Return the [x, y] coordinate for the center point of the cell that contains the specified text.  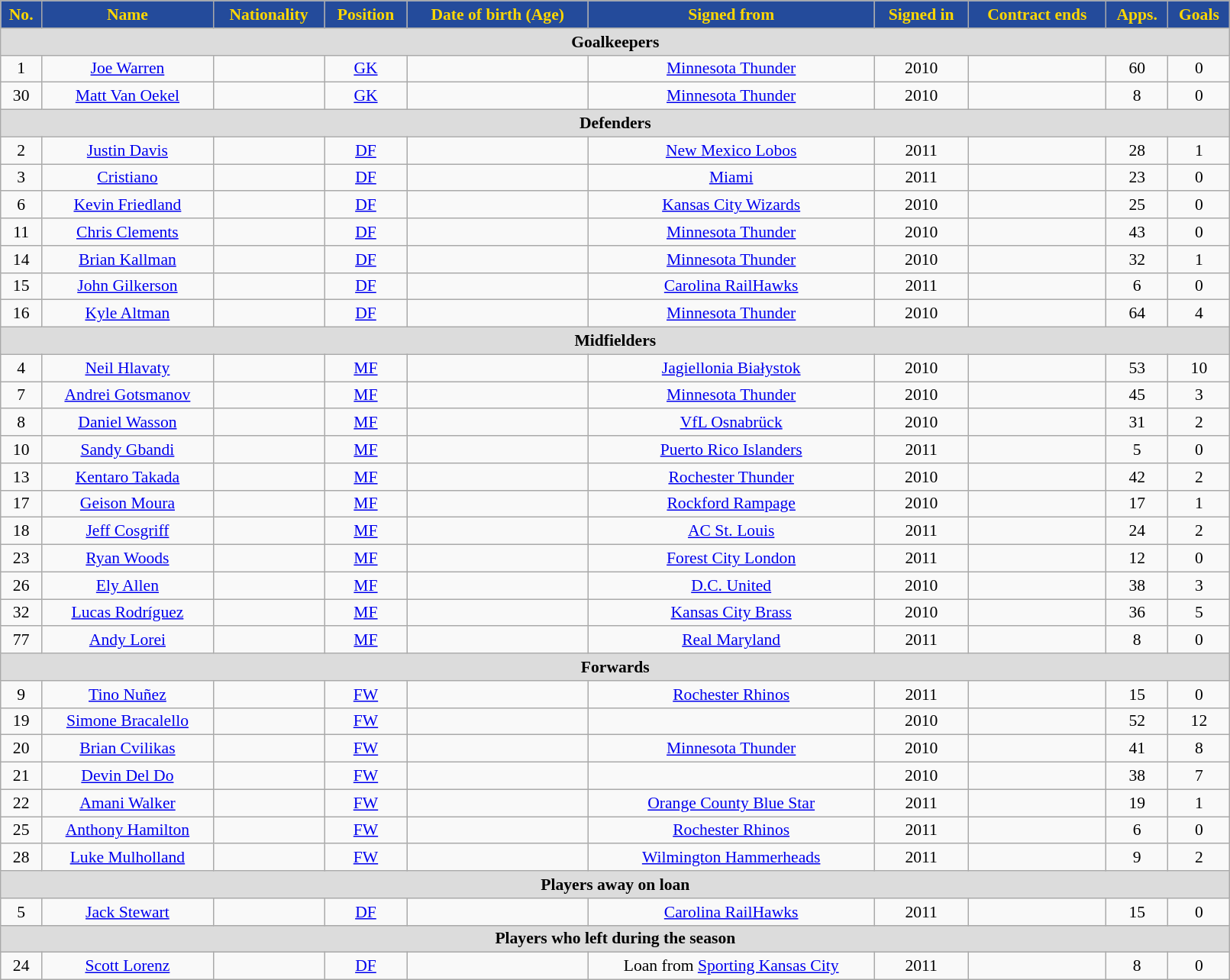
Sandy Gbandi [128, 450]
Players away on loan [615, 885]
Real Maryland [731, 640]
53 [1137, 368]
Contract ends [1037, 15]
14 [21, 260]
64 [1137, 314]
No. [21, 15]
26 [21, 585]
Position [366, 15]
Midfielders [615, 341]
11 [21, 232]
VfL Osnabrück [731, 423]
Kyle Altman [128, 314]
43 [1137, 232]
Lucas Rodríguez [128, 613]
Andy Lorei [128, 640]
Apps. [1137, 15]
Date of birth (Age) [498, 15]
Kansas City Brass [731, 613]
Brian Kallman [128, 260]
Cristiano [128, 178]
Players who left during the season [615, 939]
13 [21, 477]
16 [21, 314]
Defenders [615, 124]
Devin Del Do [128, 776]
Name [128, 15]
D.C. United [731, 585]
45 [1137, 395]
36 [1137, 613]
77 [21, 640]
AC St. Louis [731, 531]
18 [21, 531]
Goals [1199, 15]
Chris Clements [128, 232]
Loan from Sporting Kansas City [731, 966]
Kansas City Wizards [731, 205]
Wilmington Hammerheads [731, 858]
Anthony Hamilton [128, 830]
Goalkeepers [615, 42]
Signed in [921, 15]
Neil Hlavaty [128, 368]
Signed from [731, 15]
Forest City London [731, 559]
Tino Nuñez [128, 695]
31 [1137, 423]
22 [21, 803]
Forwards [615, 667]
Kentaro Takada [128, 477]
Rochester Thunder [731, 477]
Kevin Friedland [128, 205]
Puerto Rico Islanders [731, 450]
Orange County Blue Star [731, 803]
Geison Moura [128, 504]
Jagiellonia Białystok [731, 368]
52 [1137, 721]
Amani Walker [128, 803]
Brian Cvilikas [128, 749]
Joe Warren [128, 69]
Ryan Woods [128, 559]
Scott Lorenz [128, 966]
30 [21, 96]
Daniel Wasson [128, 423]
John Gilkerson [128, 286]
Miami [731, 178]
Jack Stewart [128, 912]
Simone Bracalello [128, 721]
Luke Mulholland [128, 858]
Rockford Rampage [731, 504]
60 [1137, 69]
New Mexico Lobos [731, 150]
Andrei Gotsmanov [128, 395]
20 [21, 749]
41 [1137, 749]
Nationality [269, 15]
Justin Davis [128, 150]
Jeff Cosgriff [128, 531]
Ely Allen [128, 585]
42 [1137, 477]
Matt Van Oekel [128, 96]
21 [21, 776]
